Detect which cell encompasses the target text, then output its [x, y] center coordinate. 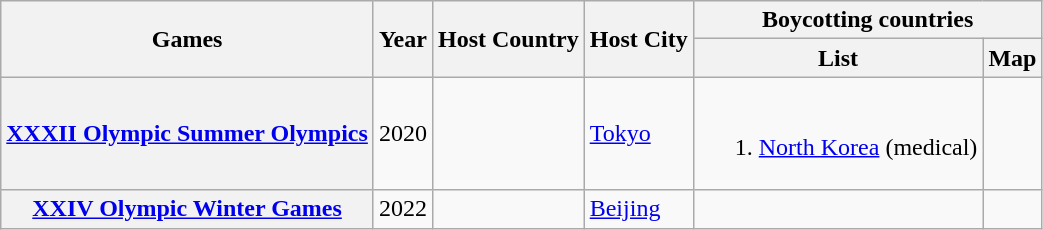
Host Country [508, 39]
Beijing [638, 209]
Tokyo [638, 134]
North Korea (medical) [838, 134]
Host City [638, 39]
XXXII Olympic Summer Olympics [188, 134]
Map [1012, 58]
XXIV Olympic Winter Games [188, 209]
Boycotting countries [868, 20]
2020 [402, 134]
Year [402, 39]
2022 [402, 209]
Games [188, 39]
List [838, 58]
